Determine the (x, y) coordinate at the center of the cell enclosing the given text.  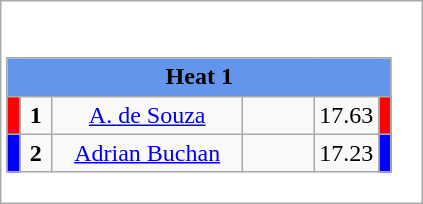
1 (36, 115)
Heat 1 1 A. de Souza 17.63 2 Adrian Buchan 17.23 (212, 102)
Heat 1 (199, 77)
17.63 (346, 115)
2 (36, 153)
Adrian Buchan (148, 153)
A. de Souza (148, 115)
17.23 (346, 153)
